Pinpoint the cell where the given text exists, returning its [X, Y] midpoint coordinate. 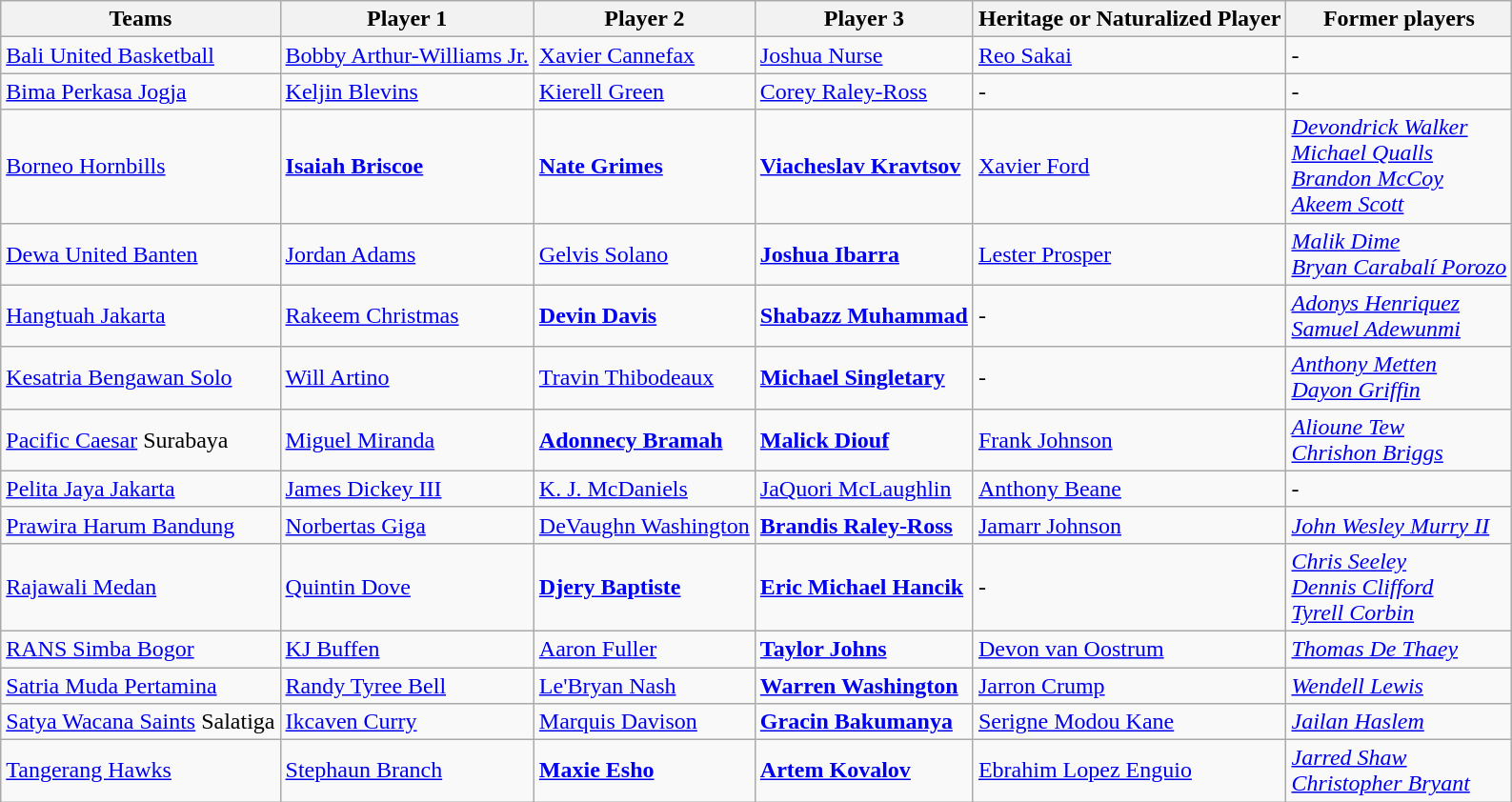
Taylor Johns [863, 649]
Artem Kovalov [863, 772]
Shabazz Muhammad [863, 316]
Rajawali Medan [141, 587]
Devondrick Walker Michael Qualls Brandon McCoy Akeem Scott [1399, 166]
Randy Tyree Bell [407, 685]
Satria Muda Pertamina [141, 685]
DeVaughn Washington [644, 525]
Pacific Caesar Surabaya [141, 440]
Player 1 [407, 19]
Pelita Jaya Jakarta [141, 489]
Adonys Henriquez Samuel Adewunmi [1399, 316]
Xavier Cannefax [644, 55]
Michael Singletary [863, 377]
Jarron Crump [1130, 685]
Devin Davis [644, 316]
Eric Michael Hancik [863, 587]
JaQuori McLaughlin [863, 489]
Serigne Modou Kane [1130, 722]
KJ Buffen [407, 649]
Gelvis Solano [644, 253]
Warren Washington [863, 685]
Anthony Beane [1130, 489]
Dewa United Banten [141, 253]
Thomas De Thaey [1399, 649]
Alioune Tew Chrishon Briggs [1399, 440]
Former players [1399, 19]
Norbertas Giga [407, 525]
Joshua Ibarra [863, 253]
Isaiah Briscoe [407, 166]
Bima Perkasa Jogja [141, 91]
Le'Bryan Nash [644, 685]
Jordan Adams [407, 253]
Gracin Bakumanya [863, 722]
Anthony Metten Dayon Griffin [1399, 377]
Teams [141, 19]
Stephaun Branch [407, 772]
Malick Diouf [863, 440]
Lester Prosper [1130, 253]
Reo Sakai [1130, 55]
Borneo Hornbills [141, 166]
K. J. McDaniels [644, 489]
Wendell Lewis [1399, 685]
Joshua Nurse [863, 55]
Keljin Blevins [407, 91]
Travin Thibodeaux [644, 377]
Chris Seeley Dennis Clifford Tyrell Corbin [1399, 587]
Nate Grimes [644, 166]
Quintin Dove [407, 587]
James Dickey III [407, 489]
Bali United Basketball [141, 55]
Viacheslav Kravtsov [863, 166]
Adonnecy Bramah [644, 440]
Brandis Raley-Ross [863, 525]
Malik Dime Bryan Carabalí Porozo [1399, 253]
Tangerang Hawks [141, 772]
Marquis Davison [644, 722]
Maxie Esho [644, 772]
Corey Raley-Ross [863, 91]
Miguel Miranda [407, 440]
Bobby Arthur-Williams Jr. [407, 55]
Djery Baptiste [644, 587]
Kesatria Bengawan Solo [141, 377]
Player 3 [863, 19]
Devon van Oostrum [1130, 649]
Aaron Fuller [644, 649]
Heritage or Naturalized Player [1130, 19]
Ebrahim Lopez Enguio [1130, 772]
Hangtuah Jakarta [141, 316]
John Wesley Murry II [1399, 525]
Jarred Shaw Christopher Bryant [1399, 772]
Frank Johnson [1130, 440]
Jailan Haslem [1399, 722]
Ikcaven Curry [407, 722]
Rakeem Christmas [407, 316]
Prawira Harum Bandung [141, 525]
Jamarr Johnson [1130, 525]
Xavier Ford [1130, 166]
Satya Wacana Saints Salatiga [141, 722]
RANS Simba Bogor [141, 649]
Will Artino [407, 377]
Player 2 [644, 19]
Kierell Green [644, 91]
